Find where the given text appears and provide that cell's center as [x, y] coordinate. 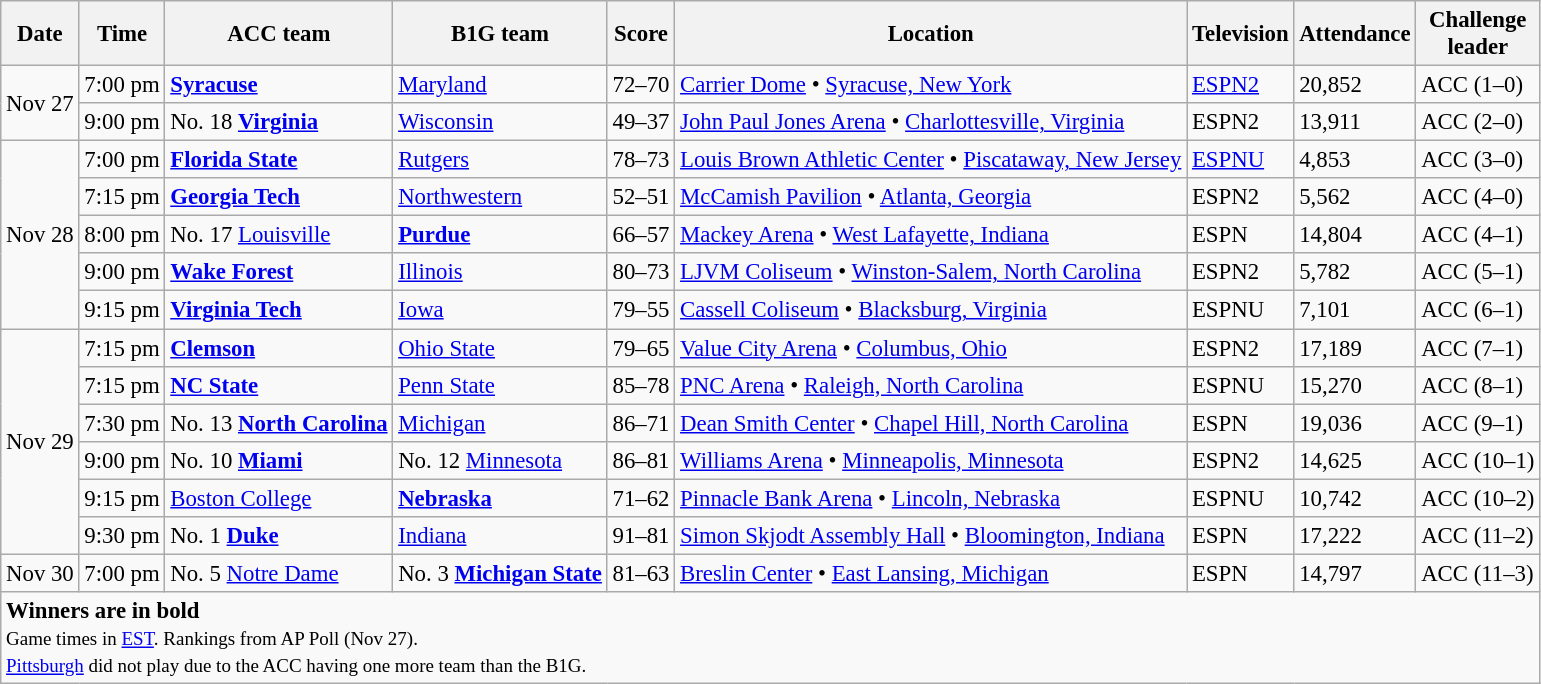
Winners are in boldGame times in EST. Rankings from AP Poll (Nov 27).Pittsburgh did not play due to the ACC having one more team than the B1G. [770, 638]
7,101 [1355, 310]
ACC (10–1) [1478, 460]
NC State [279, 385]
10,742 [1355, 498]
72–70 [641, 85]
85–78 [641, 385]
Breslin Center • East Lansing, Michigan [931, 573]
14,797 [1355, 573]
Score [641, 34]
14,625 [1355, 460]
ACC (1–0) [1478, 85]
ACC (10–2) [1478, 498]
13,911 [1355, 122]
No. 10 Miami [279, 460]
ACC (9–1) [1478, 423]
No. 18 Virginia [279, 122]
Nov 27 [40, 104]
91–81 [641, 536]
ACC (8–1) [1478, 385]
Pinnacle Bank Arena • Lincoln, Nebraska [931, 498]
Georgia Tech [279, 197]
Wisconsin [500, 122]
Purdue [500, 235]
17,222 [1355, 536]
Illinois [500, 273]
Penn State [500, 385]
86–71 [641, 423]
Ohio State [500, 348]
14,804 [1355, 235]
80–73 [641, 273]
ACC (11–2) [1478, 536]
79–65 [641, 348]
Maryland [500, 85]
Boston College [279, 498]
81–63 [641, 573]
Challengeleader [1478, 34]
ACC team [279, 34]
ACC (3–0) [1478, 160]
Nov 28 [40, 235]
Rutgers [500, 160]
Iowa [500, 310]
No. 5 Notre Dame [279, 573]
B1G team [500, 34]
Florida State [279, 160]
John Paul Jones Arena • Charlottesville, Virginia [931, 122]
Television [1240, 34]
20,852 [1355, 85]
15,270 [1355, 385]
19,036 [1355, 423]
Clemson [279, 348]
Value City Arena • Columbus, Ohio [931, 348]
ACC (2–0) [1478, 122]
ACC (5–1) [1478, 273]
Location [931, 34]
Nov 29 [40, 442]
ACC (4–1) [1478, 235]
52–51 [641, 197]
ACC (7–1) [1478, 348]
Mackey Arena • West Lafayette, Indiana [931, 235]
7:30 pm [122, 423]
17,189 [1355, 348]
4,853 [1355, 160]
Nebraska [500, 498]
Dean Smith Center • Chapel Hill, North Carolina [931, 423]
Carrier Dome • Syracuse, New York [931, 85]
No. 3 Michigan State [500, 573]
No. 17 Louisville [279, 235]
Cassell Coliseum • Blacksburg, Virginia [931, 310]
71–62 [641, 498]
Nov 30 [40, 573]
Louis Brown Athletic Center • Piscataway, New Jersey [931, 160]
9:30 pm [122, 536]
ACC (11–3) [1478, 573]
5,562 [1355, 197]
78–73 [641, 160]
No. 13 North Carolina [279, 423]
PNC Arena • Raleigh, North Carolina [931, 385]
ACC (6–1) [1478, 310]
McCamish Pavilion • Atlanta, Georgia [931, 197]
Time [122, 34]
Virginia Tech [279, 310]
Syracuse [279, 85]
49–37 [641, 122]
Attendance [1355, 34]
86–81 [641, 460]
5,782 [1355, 273]
Indiana [500, 536]
Simon Skjodt Assembly Hall • Bloomington, Indiana [931, 536]
ACC (4–0) [1478, 197]
8:00 pm [122, 235]
Date [40, 34]
Williams Arena • Minneapolis, Minnesota [931, 460]
Wake Forest [279, 273]
LJVM Coliseum • Winston-Salem, North Carolina [931, 273]
Northwestern [500, 197]
79–55 [641, 310]
66–57 [641, 235]
No. 1 Duke [279, 536]
No. 12 Minnesota [500, 460]
Michigan [500, 423]
